Scan for the cell matching the given text and deliver its [x, y] coordinate at center. 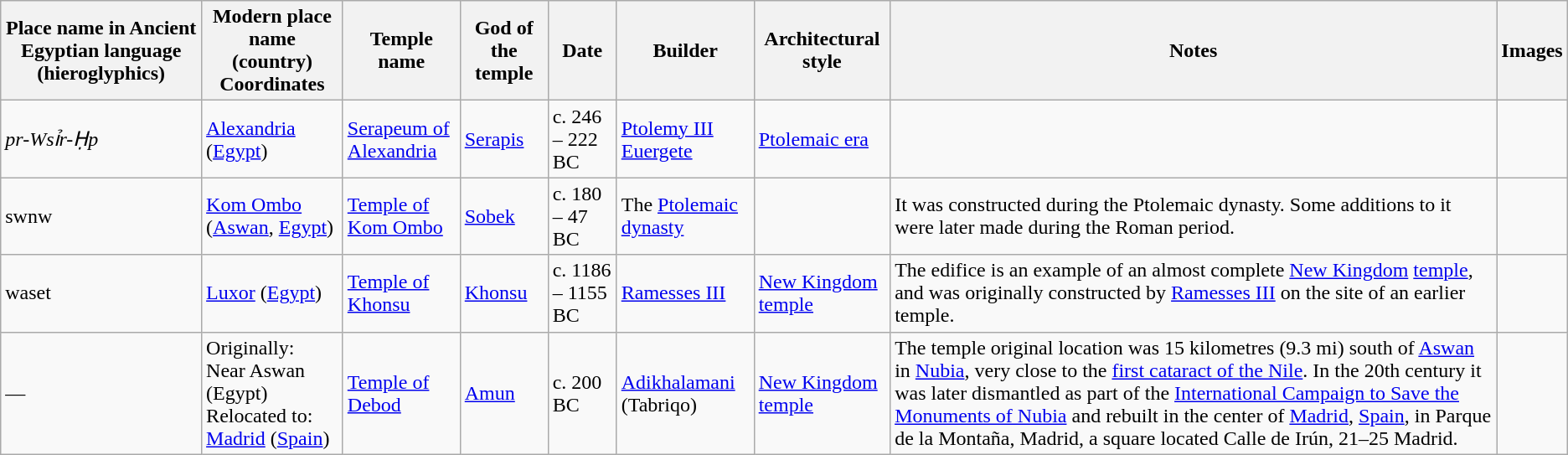
Modern place name(country) Coordinates [273, 50]
God of the temple [504, 50]
Images [1532, 50]
The edifice is an example of an almost complete New Kingdom temple, and was originally constructed by Ramesses III on the site of an earlier temple. [1194, 293]
Ptolemy III Euergete [685, 139]
Temple of Kom Ombo [401, 216]
c. 200 BC [582, 393]
It was constructed during the Ptolemaic dynasty. Some additions to it were later made during the Roman period. [1194, 216]
c. 180 – 47 BC [582, 216]
Amun [504, 393]
Ramesses III [685, 293]
c. 246 – 222 BC [582, 139]
The Ptolemaic dynasty [685, 216]
Originally: Near Aswan (Egypt)Relocated to: Madrid (Spain) [273, 393]
Alexandria (Egypt) [273, 139]
Temple of Khonsu [401, 293]
Ptolemaic era [822, 139]
Sobek [504, 216]
Notes [1194, 50]
pr-Wsỉr-Ḥp [101, 139]
Kom Ombo (Aswan, Egypt) [273, 216]
swnw [101, 216]
Builder [685, 50]
Luxor (Egypt) [273, 293]
Serapeum of Alexandria [401, 139]
Temple of Debod [401, 393]
Place name in Ancient Egyptian language (hieroglyphics) [101, 50]
waset [101, 293]
c. 1186 – 1155 BC [582, 293]
Serapis [504, 139]
— [101, 393]
Architectural style [822, 50]
Khonsu [504, 293]
Date [582, 50]
Adikhalamani (Tabriqo) [685, 393]
Templename [401, 50]
